Search for the cell housing the specified text and yield its [X, Y] center coordinate. 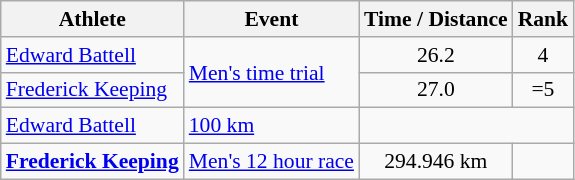
27.0 [436, 90]
Men's time trial [272, 72]
294.946 km [436, 162]
=5 [544, 90]
Rank [544, 19]
26.2 [436, 55]
Event [272, 19]
Men's 12 hour race [272, 162]
Time / Distance [436, 19]
4 [544, 55]
Athlete [92, 19]
100 km [272, 126]
